Return (X, Y) of the center of cell containing provided text 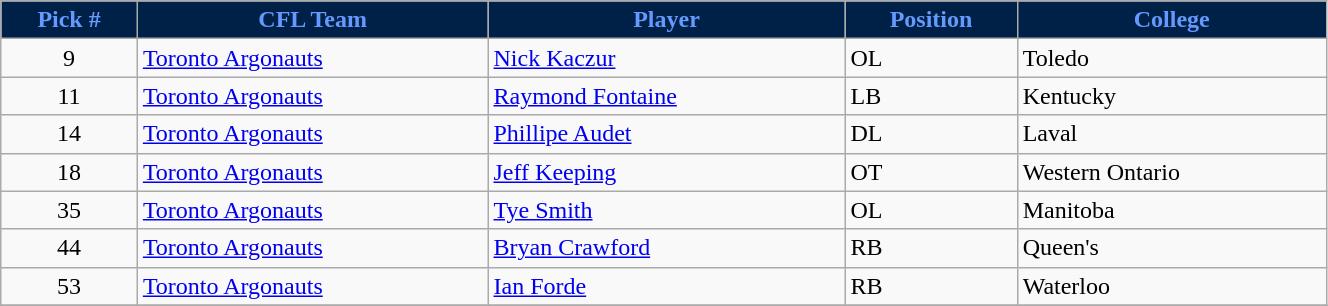
35 (70, 210)
53 (70, 286)
Jeff Keeping (666, 172)
Nick Kaczur (666, 58)
Tye Smith (666, 210)
Raymond Fontaine (666, 96)
DL (931, 134)
9 (70, 58)
CFL Team (312, 20)
Queen's (1172, 248)
LB (931, 96)
Pick # (70, 20)
Bryan Crawford (666, 248)
Ian Forde (666, 286)
18 (70, 172)
Laval (1172, 134)
Toledo (1172, 58)
Player (666, 20)
OT (931, 172)
14 (70, 134)
Position (931, 20)
11 (70, 96)
Manitoba (1172, 210)
44 (70, 248)
Phillipe Audet (666, 134)
Western Ontario (1172, 172)
Kentucky (1172, 96)
Waterloo (1172, 286)
College (1172, 20)
